From the cell containing the given text, extract its center point as (x, y) coordinate. 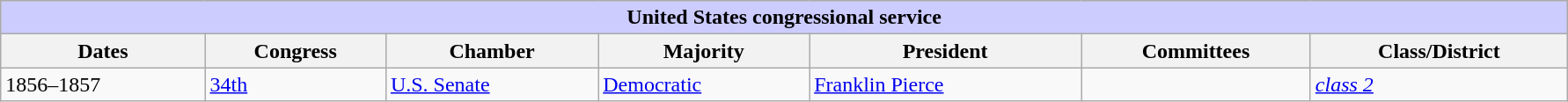
Franklin Pierce (945, 84)
Majority (704, 51)
Democratic (704, 84)
Congress (296, 51)
Class/District (1439, 51)
President (945, 51)
Committees (1197, 51)
Chamber (491, 51)
1856–1857 (103, 84)
U.S. Senate (491, 84)
United States congressional service (785, 18)
Dates (103, 51)
34th (296, 84)
class 2 (1439, 84)
